From the cell containing the given text, extract its center point as [X, Y] coordinate. 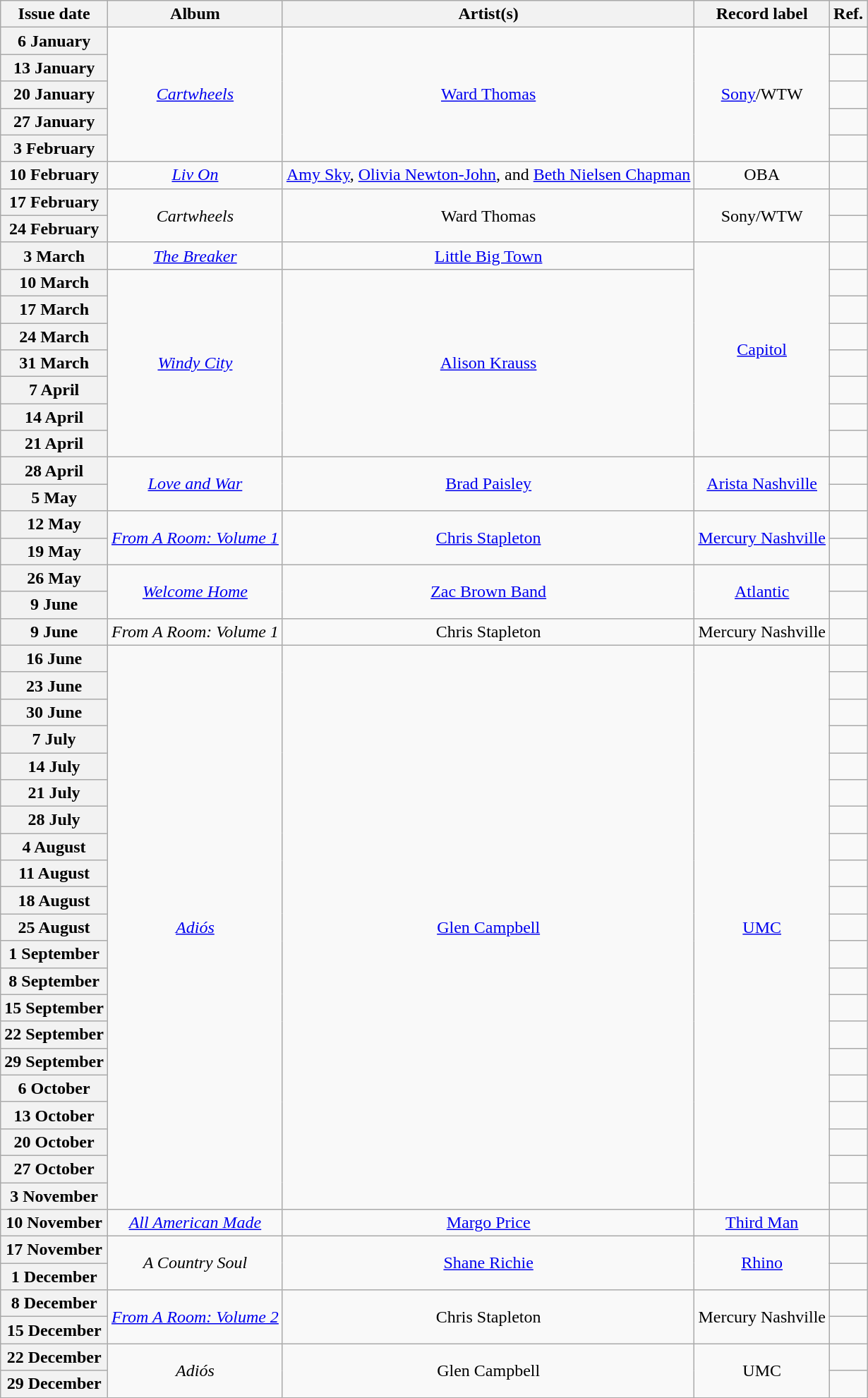
Ref. [848, 14]
27 October [54, 1169]
22 September [54, 1035]
10 February [54, 175]
Atlantic [762, 591]
20 October [54, 1142]
17 November [54, 1250]
31 March [54, 363]
20 January [54, 95]
19 May [54, 551]
13 October [54, 1115]
15 September [54, 1008]
11 August [54, 874]
4 August [54, 847]
Liv On [195, 175]
Windy City [195, 363]
Rhino [762, 1263]
16 June [54, 658]
21 July [54, 793]
29 September [54, 1061]
Brad Paisley [488, 484]
14 July [54, 766]
28 July [54, 820]
29 December [54, 1384]
24 March [54, 337]
A Country Soul [195, 1263]
7 July [54, 739]
23 June [54, 685]
30 June [54, 712]
OBA [762, 175]
Record label [762, 14]
Capitol [762, 349]
1 September [54, 954]
28 April [54, 471]
14 April [54, 417]
Alison Krauss [488, 363]
3 March [54, 255]
18 August [54, 900]
8 December [54, 1303]
15 December [54, 1330]
21 April [54, 444]
Margo Price [488, 1223]
8 September [54, 981]
Welcome Home [195, 591]
17 March [54, 309]
Love and War [195, 484]
Arista Nashville [762, 484]
Issue date [54, 14]
22 December [54, 1357]
25 August [54, 927]
From A Room: Volume 2 [195, 1317]
6 January [54, 41]
Third Man [762, 1223]
3 February [54, 148]
27 January [54, 121]
Amy Sky, Olivia Newton-John, and Beth Nielsen Chapman [488, 175]
Little Big Town [488, 255]
5 May [54, 498]
13 January [54, 68]
26 May [54, 578]
24 February [54, 229]
Artist(s) [488, 14]
Album [195, 14]
1 December [54, 1277]
7 April [54, 390]
Shane Richie [488, 1263]
Zac Brown Band [488, 591]
10 November [54, 1223]
6 October [54, 1088]
10 March [54, 282]
17 February [54, 202]
All American Made [195, 1223]
12 May [54, 524]
3 November [54, 1196]
The Breaker [195, 255]
